Output the [X, Y] coordinate of the center of the cell containing the given text.  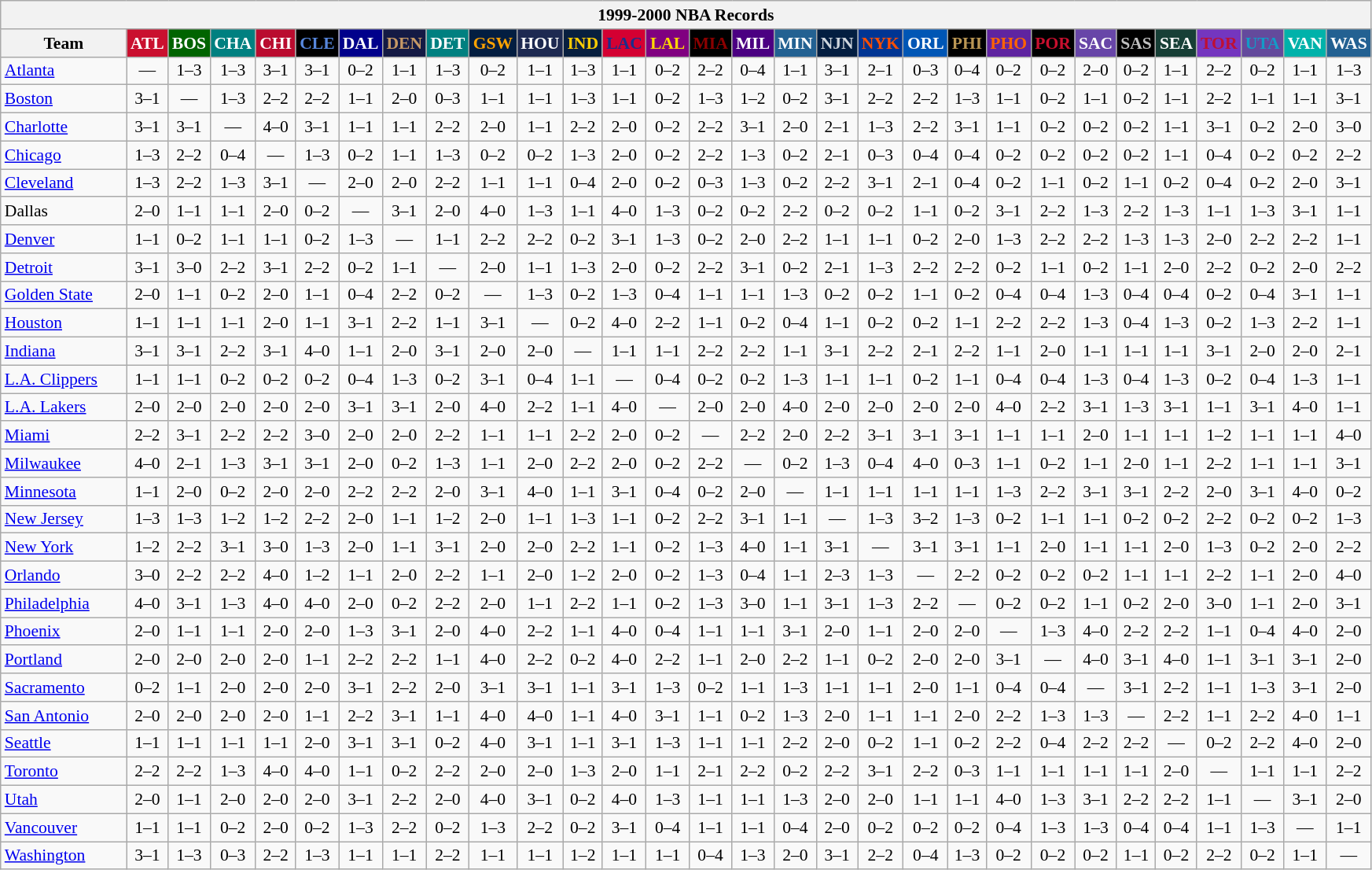
San Antonio [64, 716]
New Jersey [64, 519]
L.A. Lakers [64, 407]
MIA [710, 43]
Detroit [64, 267]
Sacramento [64, 688]
Dallas [64, 212]
Minnesota [64, 492]
ATL [148, 43]
LAC [624, 43]
Boston [64, 99]
Seattle [64, 743]
New York [64, 547]
PHI [967, 43]
CLE [318, 43]
Charlotte [64, 127]
Chicago [64, 155]
Atlanta [64, 71]
ORL [926, 43]
DET [448, 43]
DAL [361, 43]
2–3 [837, 576]
Toronto [64, 772]
Utah [64, 800]
L.A. Clippers [64, 379]
Houston [64, 323]
MIL [753, 43]
Team [64, 43]
TOR [1219, 43]
NYK [881, 43]
Indiana [64, 352]
NJN [837, 43]
CHI [275, 43]
SAS [1136, 43]
Miami [64, 436]
PHO [1008, 43]
BOS [189, 43]
UTA [1263, 43]
1999-2000 NBA Records [686, 15]
Milwaukee [64, 463]
MIN [795, 43]
Phoenix [64, 632]
Denver [64, 239]
Philadelphia [64, 603]
DEN [404, 43]
Portland [64, 660]
LAL [668, 43]
SAC [1096, 43]
GSW [494, 43]
Vancouver [64, 828]
SEA [1176, 43]
Cleveland [64, 183]
Orlando [64, 576]
Washington [64, 856]
POR [1053, 43]
VAN [1305, 43]
WAS [1349, 43]
Golden State [64, 295]
CHA [233, 43]
IND [583, 43]
3–2 [926, 519]
HOU [539, 43]
